Output the (X, Y) coordinate of the center of the cell containing the given text.  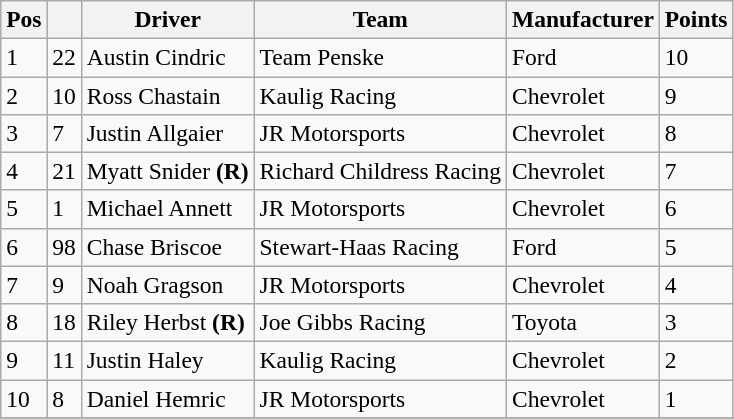
Team Penske (380, 57)
Myatt Snider (R) (168, 171)
18 (64, 322)
98 (64, 247)
Noah Gragson (168, 285)
Richard Childress Racing (380, 171)
Austin Cindric (168, 57)
Justin Haley (168, 360)
21 (64, 171)
Manufacturer (584, 19)
22 (64, 57)
Driver (168, 19)
Riley Herbst (R) (168, 322)
Pos (24, 19)
Daniel Hemric (168, 398)
Team (380, 19)
Ross Chastain (168, 95)
Chase Briscoe (168, 247)
Joe Gibbs Racing (380, 322)
Michael Annett (168, 209)
Points (696, 19)
Justin Allgaier (168, 133)
11 (64, 360)
Toyota (584, 322)
Stewart-Haas Racing (380, 247)
